Pinpoint the cell where the given text exists, returning its [X, Y] midpoint coordinate. 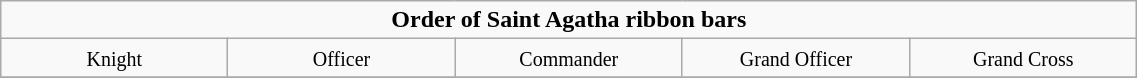
Order of Saint Agatha ribbon bars [569, 20]
Grand Cross [1024, 58]
Commander [568, 58]
Knight [114, 58]
Officer [342, 58]
Grand Officer [796, 58]
